Detect which cell encompasses the target text, then output its (x, y) center coordinate. 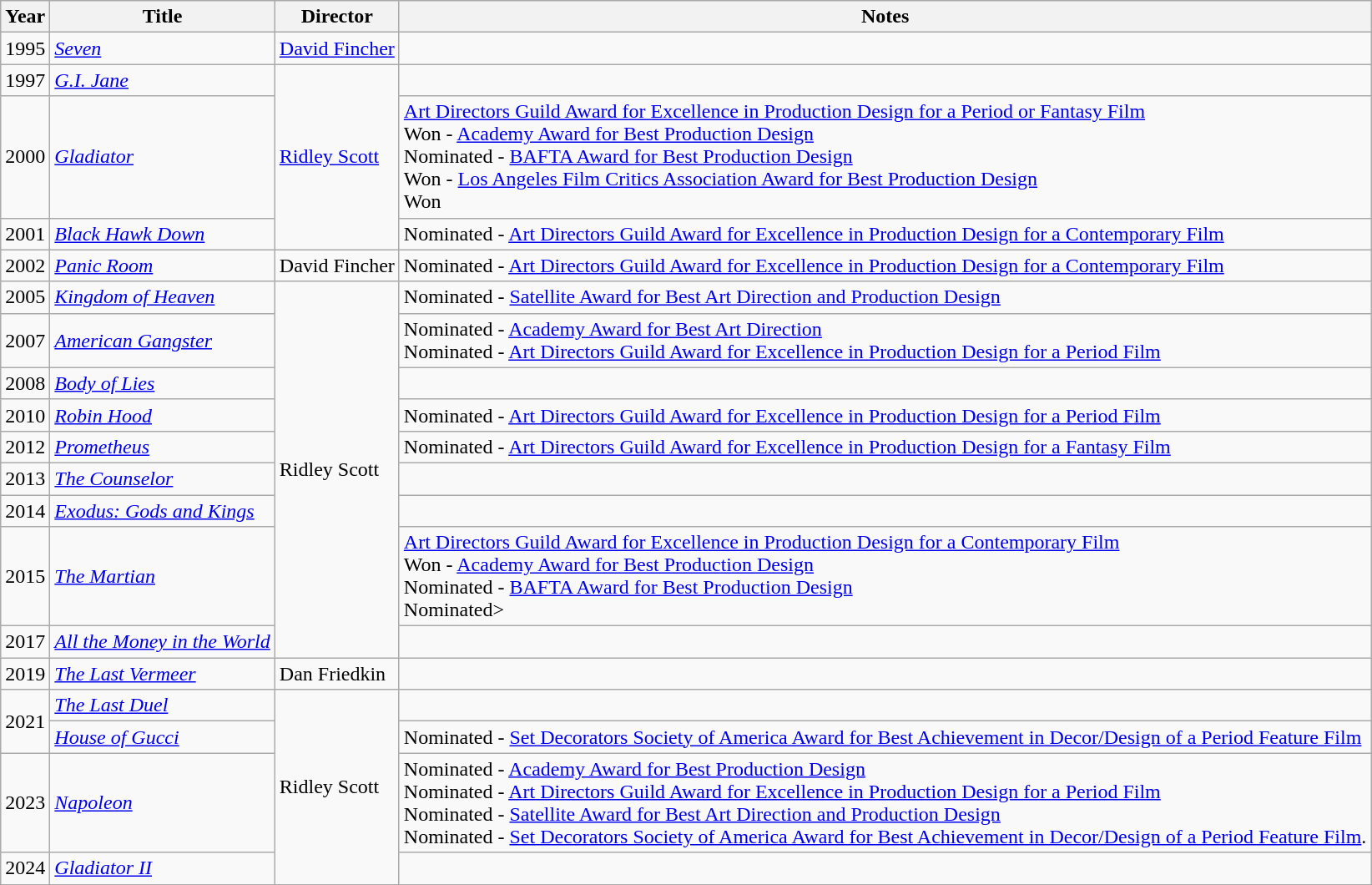
2012 (25, 447)
2017 (25, 642)
Notes (885, 17)
Title (162, 17)
Seven (162, 48)
2015 (25, 576)
Body of Lies (162, 383)
Robin Hood (162, 415)
Exodus: Gods and Kings (162, 510)
Nominated - Set Decorators Society of America Award for Best Achievement in Decor/Design of a Period Feature Film (885, 737)
2023 (25, 803)
2021 (25, 721)
Year (25, 17)
2014 (25, 510)
American Gangster (162, 341)
The Counselor (162, 478)
The Last Vermeer (162, 674)
Nominated - Satellite Award for Best Art Direction and Production Design (885, 297)
Gladiator II (162, 868)
Director (337, 17)
Nominated - Art Directors Guild Award for Excellence in Production Design for a Fantasy Film (885, 447)
2008 (25, 383)
Napoleon (162, 803)
House of Gucci (162, 737)
2013 (25, 478)
2019 (25, 674)
G.I. Jane (162, 80)
Gladiator (162, 157)
Panic Room (162, 265)
2002 (25, 265)
All the Money in the World (162, 642)
2001 (25, 234)
Nominated - Academy Award for Best Art DirectionNominated - Art Directors Guild Award for Excellence in Production Design for a Period Film (885, 341)
Kingdom of Heaven (162, 297)
Nominated - Art Directors Guild Award for Excellence in Production Design for a Period Film (885, 415)
2010 (25, 415)
2007 (25, 341)
The Martian (162, 576)
The Last Duel (162, 705)
2024 (25, 868)
2005 (25, 297)
1995 (25, 48)
1997 (25, 80)
Prometheus (162, 447)
Black Hawk Down (162, 234)
Dan Friedkin (337, 674)
2000 (25, 157)
